Search for the cell housing the specified text and yield its [X, Y] center coordinate. 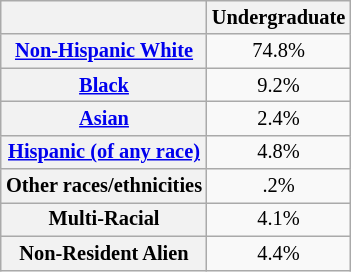
2.4% [278, 119]
4.8% [278, 152]
Hispanic (of any race) [104, 152]
Non-Resident Alien [104, 253]
Other races/ethnicities [104, 186]
Asian [104, 119]
9.2% [278, 85]
74.8% [278, 51]
Black [104, 85]
Multi-Racial [104, 220]
4.1% [278, 220]
.2% [278, 186]
Undergraduate [278, 18]
Non-Hispanic White [104, 51]
4.4% [278, 253]
